Provide the [X, Y] coordinate of the cell's center where the given text is located.  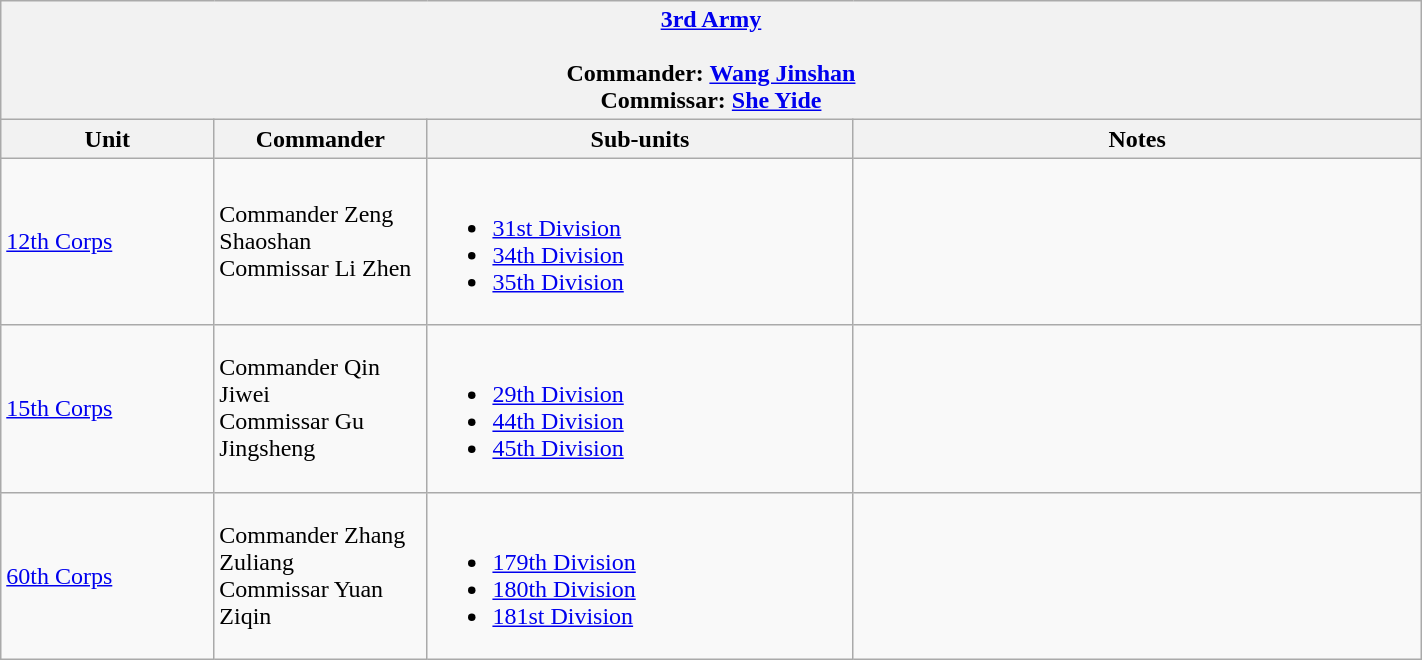
Unit [108, 139]
60th Corps [108, 576]
15th Corps [108, 408]
Notes [1137, 139]
3rd ArmyCommander: Wang Jinshan Commissar: She Yide [711, 60]
Commander Qin JiweiCommissar Gu Jingsheng [320, 408]
12th Corps [108, 242]
Commander Zeng ShaoshanCommissar Li Zhen [320, 242]
Sub-units [640, 139]
179th Division180th Division181st Division [640, 576]
31st Division34th Division35th Division [640, 242]
29th Division44th Division45th Division [640, 408]
Commander Zhang ZuliangCommissar Yuan Ziqin [320, 576]
Commander [320, 139]
